Capture the cell that displays the provided text and extract its (X, Y) central coordinate. 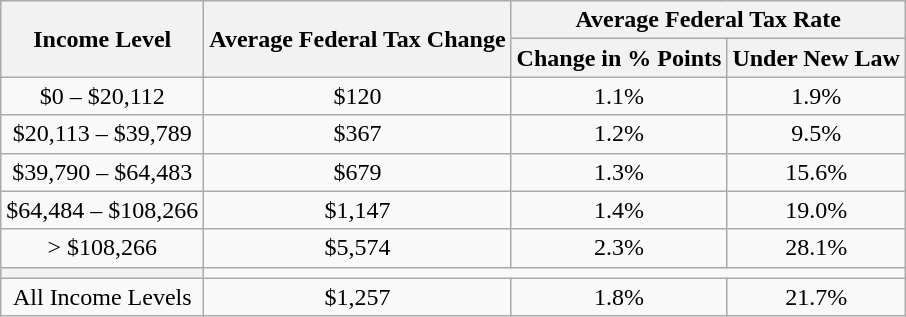
Average Federal Tax Change (358, 39)
$0 – $20,112 (102, 96)
$39,790 – $64,483 (102, 172)
1.9% (816, 96)
$1,147 (358, 210)
Change in % Points (619, 58)
$1,257 (358, 297)
1.4% (619, 210)
1.8% (619, 297)
$367 (358, 134)
$64,484 – $108,266 (102, 210)
2.3% (619, 248)
28.1% (816, 248)
Income Level (102, 39)
Under New Law (816, 58)
1.3% (619, 172)
All Income Levels (102, 297)
> $108,266 (102, 248)
1.2% (619, 134)
21.7% (816, 297)
9.5% (816, 134)
$5,574 (358, 248)
$679 (358, 172)
15.6% (816, 172)
$120 (358, 96)
Average Federal Tax Rate (708, 20)
$20,113 – $39,789 (102, 134)
1.1% (619, 96)
19.0% (816, 210)
